Scan for the cell matching the given text and deliver its [X, Y] coordinate at center. 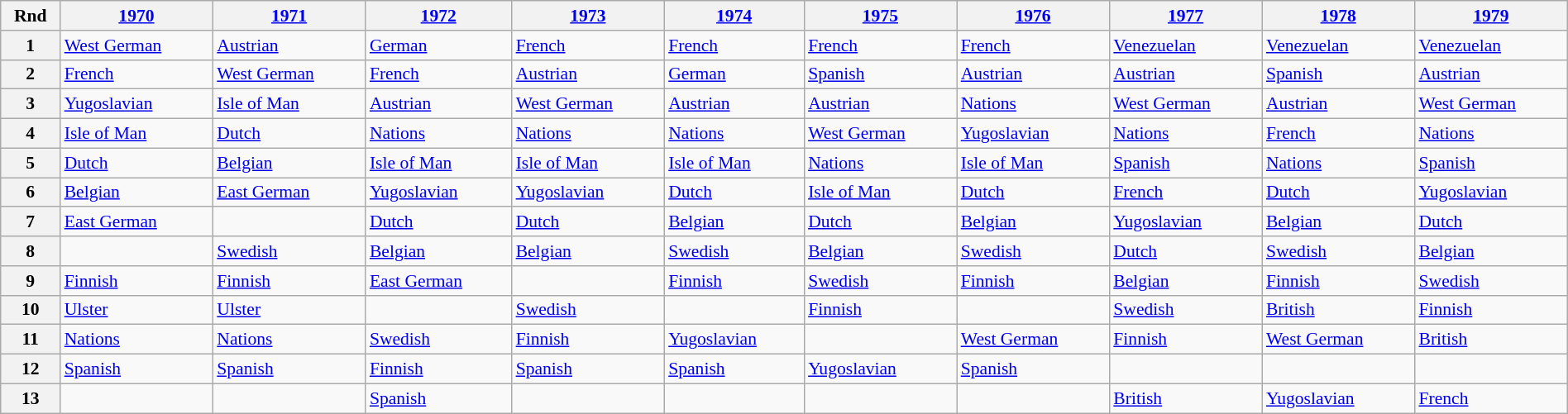
8 [31, 251]
10 [31, 310]
9 [31, 281]
11 [31, 340]
2 [31, 74]
13 [31, 398]
1974 [734, 16]
5 [31, 163]
1972 [438, 16]
12 [31, 369]
1 [31, 45]
1971 [289, 16]
7 [31, 222]
4 [31, 134]
Rnd [31, 16]
6 [31, 193]
1975 [880, 16]
1973 [589, 16]
3 [31, 104]
1979 [1490, 16]
1978 [1338, 16]
1970 [137, 16]
1977 [1186, 16]
1976 [1034, 16]
